Scan for the cell matching the given text and deliver its [x, y] coordinate at center. 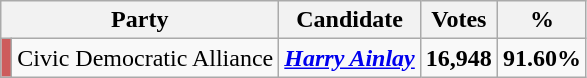
91.60% [542, 58]
Votes [458, 20]
16,948 [458, 58]
Party [140, 20]
Civic Democratic Alliance [146, 58]
Candidate [350, 20]
Harry Ainlay [350, 58]
% [542, 20]
